Locate the cell with the specified text and output its [x, y] center coordinate. 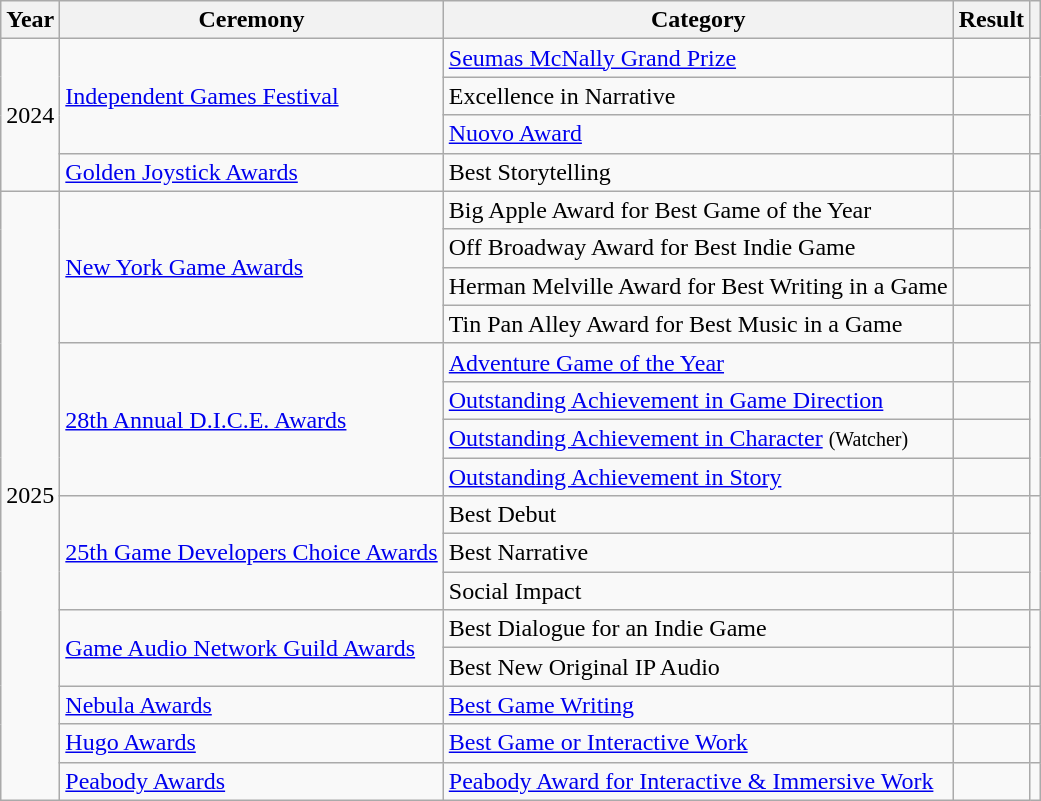
Ceremony [252, 20]
Independent Games Festival [252, 96]
New York Game Awards [252, 267]
25th Game Developers Choice Awards [252, 553]
Social Impact [698, 591]
Best Dialogue for an Indie Game [698, 629]
Big Apple Award for Best Game of the Year [698, 210]
Peabody Award for Interactive & Immersive Work [698, 781]
Herman Melville Award for Best Writing in a Game [698, 286]
2024 [30, 115]
Outstanding Achievement in Game Direction [698, 400]
Result [991, 20]
Outstanding Achievement in Story [698, 477]
Seumas McNally Grand Prize [698, 58]
Hugo Awards [252, 743]
Off Broadway Award for Best Indie Game [698, 248]
2025 [30, 496]
Golden Joystick Awards [252, 172]
Adventure Game of the Year [698, 362]
28th Annual D.I.C.E. Awards [252, 419]
Nuovo Award [698, 134]
Outstanding Achievement in Character (Watcher) [698, 438]
Best Game or Interactive Work [698, 743]
Peabody Awards [252, 781]
Best Game Writing [698, 705]
Best Debut [698, 515]
Best New Original IP Audio [698, 667]
Category [698, 20]
Year [30, 20]
Tin Pan Alley Award for Best Music in a Game [698, 324]
Best Narrative [698, 553]
Best Storytelling [698, 172]
Nebula Awards [252, 705]
Game Audio Network Guild Awards [252, 648]
Excellence in Narrative [698, 96]
